Capture the cell that displays the provided text and extract its [X, Y] central coordinate. 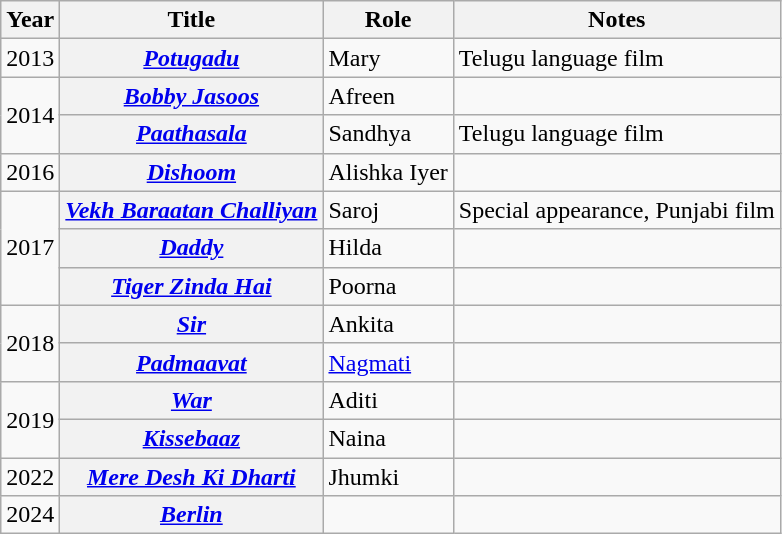
Sandhya [388, 134]
Saroj [388, 210]
Tiger Zinda Hai [192, 286]
Hilda [388, 248]
Dishoom [192, 172]
Title [192, 20]
Sir [192, 324]
Daddy [192, 248]
Year [30, 20]
Naina [388, 438]
2022 [30, 477]
2018 [30, 343]
Special appearance, Punjabi film [616, 210]
2024 [30, 515]
2017 [30, 248]
Mary [388, 58]
Paathasala [192, 134]
Vekh Baraatan Challiyan [192, 210]
Role [388, 20]
2019 [30, 419]
Potugadu [192, 58]
2013 [30, 58]
2016 [30, 172]
Aditi [388, 400]
Afreen [388, 96]
2014 [30, 115]
Kissebaaz [192, 438]
Notes [616, 20]
Poorna [388, 286]
Berlin [192, 515]
War [192, 400]
Ankita [388, 324]
Jhumki [388, 477]
Nagmati [388, 362]
Bobby Jasoos [192, 96]
Mere Desh Ki Dharti [192, 477]
Alishka Iyer [388, 172]
Padmaavat [192, 362]
